Capture the cell that displays the provided text and extract its [x, y] central coordinate. 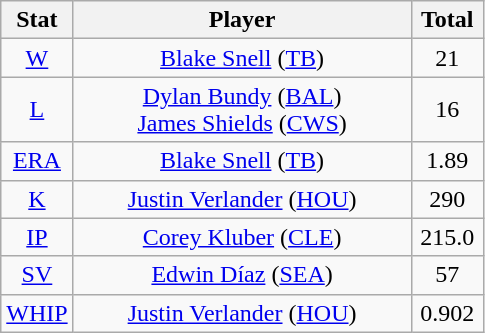
1.89 [447, 161]
Corey Kluber (CLE) [242, 237]
215.0 [447, 237]
ERA [37, 161]
Edwin Díaz (SEA) [242, 275]
0.902 [447, 313]
L [37, 110]
16 [447, 110]
K [37, 199]
57 [447, 275]
IP [37, 237]
WHIP [37, 313]
Stat [37, 20]
SV [37, 275]
21 [447, 58]
Dylan Bundy (BAL)James Shields (CWS) [242, 110]
Player [242, 20]
W [37, 58]
Total [447, 20]
290 [447, 199]
